Identify which cell holds the provided text, then report its [X, Y] central coordinate. 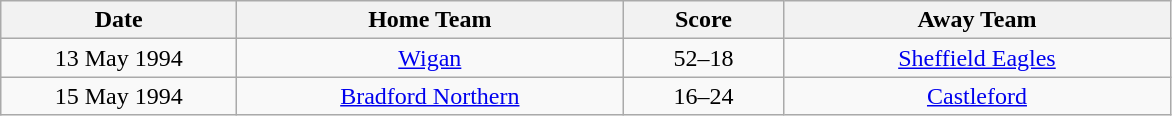
16–24 [704, 96]
Away Team [977, 20]
Bradford Northern [430, 96]
Date [119, 20]
15 May 1994 [119, 96]
Sheffield Eagles [977, 58]
Wigan [430, 58]
52–18 [704, 58]
Castleford [977, 96]
Home Team [430, 20]
13 May 1994 [119, 58]
Score [704, 20]
